Determine the (X, Y) coordinate at the center of the cell enclosing the given text.  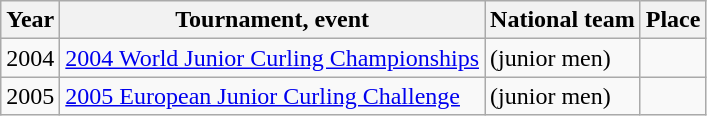
2004 World Junior Curling Championships (272, 58)
National team (563, 20)
Year (30, 20)
Tournament, event (272, 20)
2005 European Junior Curling Challenge (272, 96)
2005 (30, 96)
Place (673, 20)
2004 (30, 58)
